From the cell containing the given text, extract its center point as [X, Y] coordinate. 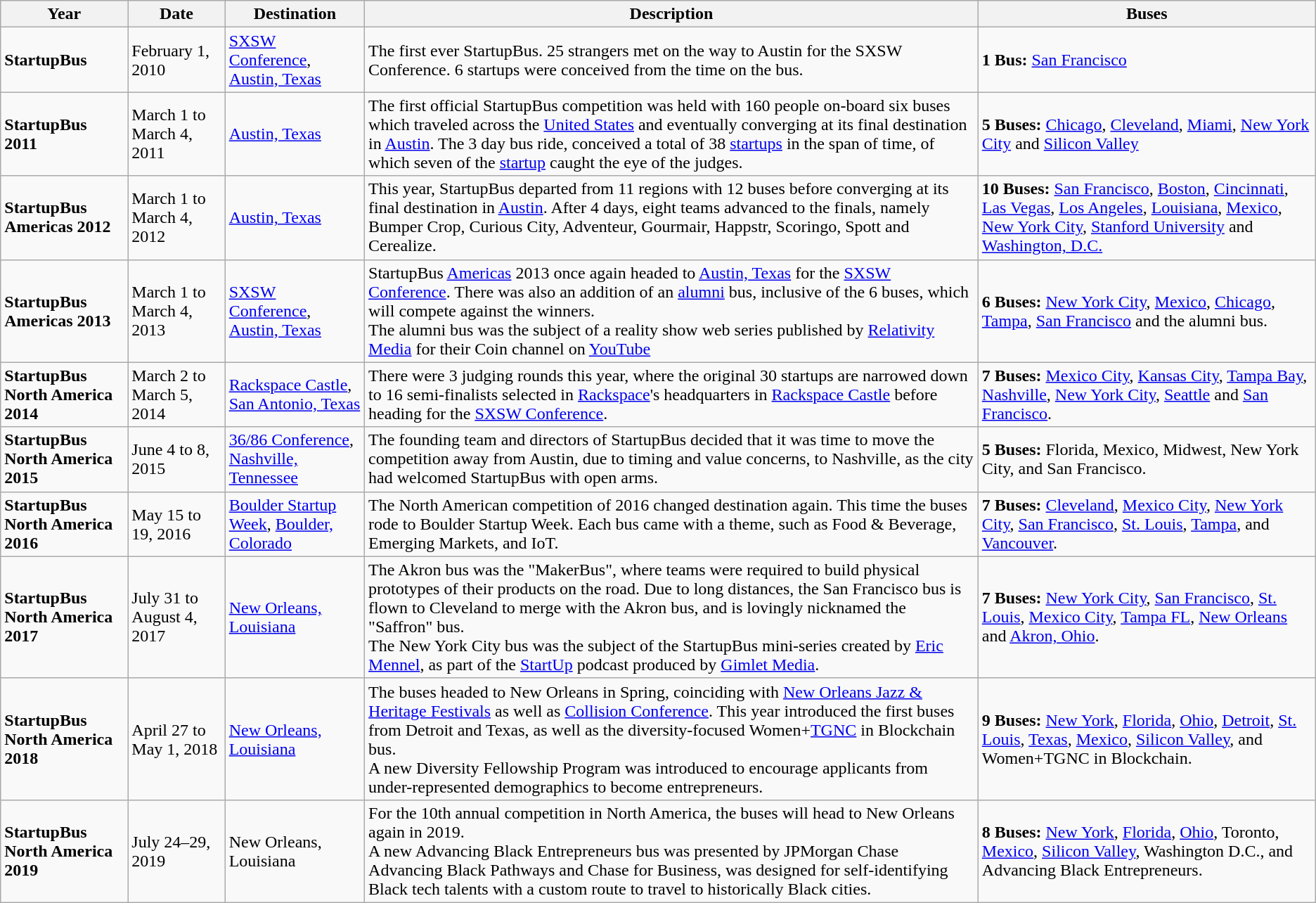
StartupBus 2011 [65, 134]
July 31 to August 4, 2017 [176, 617]
March 1 to March 4, 2011 [176, 134]
8 Buses: New York, Florida, Ohio, Toronto, Mexico, Silicon Valley, Washington D.C., and Advancing Black Entrepreneurs. [1147, 851]
StartupBus Americas 2012 [65, 218]
July 24–29, 2019 [176, 851]
Description [672, 14]
April 27 to May 1, 2018 [176, 738]
June 4 to 8, 2015 [176, 459]
9 Buses: New York, Florida, Ohio, Detroit, St. Louis, Texas, Mexico, Silicon Valley, and Women+TGNC in Blockchain. [1147, 738]
May 15 to 19, 2016 [176, 524]
StartupBus North America 2015 [65, 459]
March 1 to March 4, 2012 [176, 218]
Destination [295, 14]
Buses [1147, 14]
StartupBus [65, 60]
StartupBus North America 2018 [65, 738]
5 Buses: Chicago, Cleveland, Miami, New York City and Silicon Valley [1147, 134]
Rackspace Castle, San Antonio, Texas [295, 395]
7 Buses: New York City, San Francisco, St. Louis, Mexico City, Tampa FL, New Orleans and Akron, Ohio. [1147, 617]
36/86 Conference, Nashville, Tennessee [295, 459]
March 2 to March 5, 2014 [176, 395]
7 Buses: Mexico City, Kansas City, Tampa Bay, Nashville, New York City, Seattle and San Francisco. [1147, 395]
1 Bus: San Francisco [1147, 60]
StartupBus North America 2019 [65, 851]
The first ever StartupBus. 25 strangers met on the way to Austin for the SXSW Conference. 6 startups were conceived from the time on the bus. [672, 60]
StartupBus North America 2016 [65, 524]
March 1 to March 4, 2013 [176, 311]
Boulder Startup Week, Boulder, Colorado [295, 524]
6 Buses: New York City, Mexico, Chicago, Tampa, San Francisco and the alumni bus. [1147, 311]
5 Buses: Florida, Mexico, Midwest, New York City, and San Francisco. [1147, 459]
Year [65, 14]
Date [176, 14]
7 Buses: Cleveland, Mexico City, New York City, San Francisco, St. Louis, Tampa, and Vancouver. [1147, 524]
StartupBus North America 2017 [65, 617]
StartupBus North America 2014 [65, 395]
StartupBus Americas 2013 [65, 311]
10 Buses: San Francisco, Boston, Cincinnati, Las Vegas, Los Angeles, Louisiana, Mexico, New York City, Stanford University and Washington, D.C. [1147, 218]
February 1, 2010 [176, 60]
